Search for the cell housing the specified text and yield its [X, Y] center coordinate. 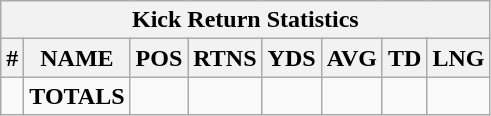
TOTALS [77, 96]
POS [159, 58]
RTNS [225, 58]
AVG [352, 58]
# [12, 58]
NAME [77, 58]
YDS [292, 58]
LNG [458, 58]
Kick Return Statistics [246, 20]
TD [404, 58]
